Identify which cell holds the provided text, then report its [X, Y] central coordinate. 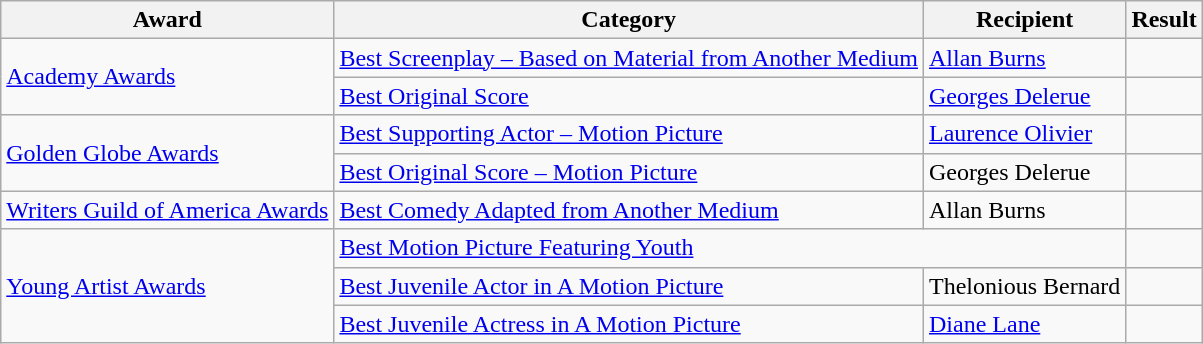
Young Artist Awards [168, 286]
Best Original Score [629, 96]
Golden Globe Awards [168, 153]
Award [168, 20]
Best Supporting Actor – Motion Picture [629, 134]
Best Screenplay – Based on Material from Another Medium [629, 58]
Laurence Olivier [1024, 134]
Result [1164, 20]
Recipient [1024, 20]
Diane Lane [1024, 324]
Best Juvenile Actor in A Motion Picture [629, 286]
Category [629, 20]
Thelonious Bernard [1024, 286]
Best Motion Picture Featuring Youth [730, 248]
Best Comedy Adapted from Another Medium [629, 210]
Best Juvenile Actress in A Motion Picture [629, 324]
Writers Guild of America Awards [168, 210]
Best Original Score – Motion Picture [629, 172]
Academy Awards [168, 77]
